Output the (X, Y) coordinate of the center of the cell containing the given text.  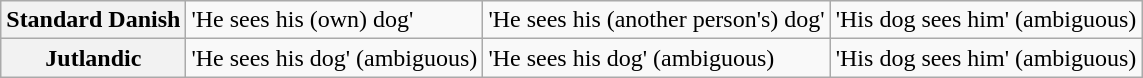
Standard Danish (94, 20)
Jutlandic (94, 58)
'He sees his (own) dog' (334, 20)
'He sees his (another person's) dog' (656, 20)
